Extract the (X, Y) coordinate from the center of the cell holding the provided text.  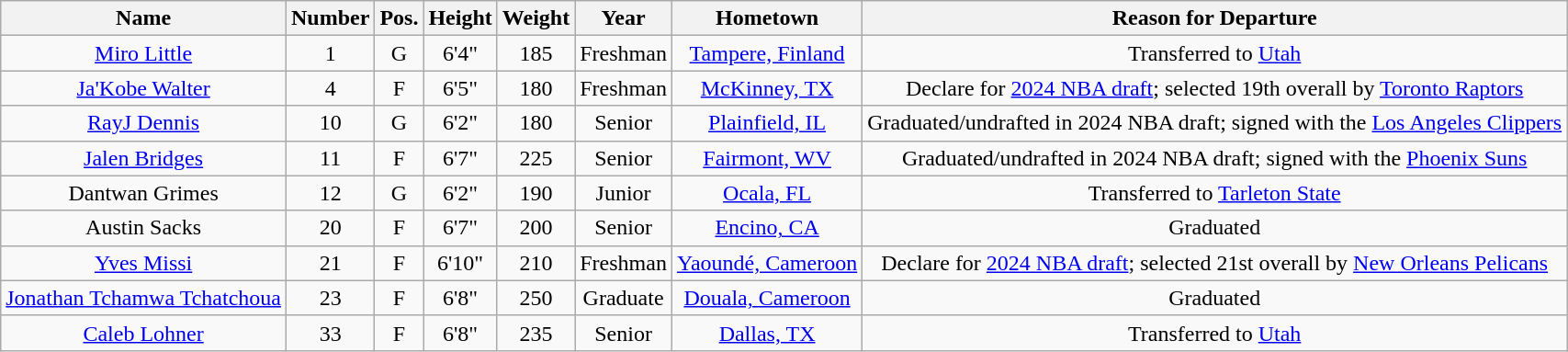
1 (330, 53)
Height (460, 18)
Pos. (399, 18)
6'4" (460, 53)
12 (330, 193)
Plainfield, IL (766, 123)
20 (330, 228)
Number (330, 18)
Graduated/undrafted in 2024 NBA draft; signed with the Los Angeles Clippers (1214, 123)
11 (330, 158)
Transferred to Tarleton State (1214, 193)
210 (536, 263)
Junior (624, 193)
Declare for 2024 NBA draft; selected 21st overall by New Orleans Pelicans (1214, 263)
185 (536, 53)
225 (536, 158)
RayJ Dennis (143, 123)
Dantwan Grimes (143, 193)
4 (330, 88)
Austin Sacks (143, 228)
Name (143, 18)
Douala, Cameroon (766, 298)
200 (536, 228)
Encino, CA (766, 228)
McKinney, TX (766, 88)
Reason for Departure (1214, 18)
21 (330, 263)
Year (624, 18)
190 (536, 193)
6'5" (460, 88)
33 (330, 333)
Graduate (624, 298)
Dallas, TX (766, 333)
10 (330, 123)
Miro Little (143, 53)
235 (536, 333)
Jonathan Tchamwa Tchatchoua (143, 298)
Ocala, FL (766, 193)
Jalen Bridges (143, 158)
Tampere, Finland (766, 53)
Fairmont, WV (766, 158)
23 (330, 298)
Declare for 2024 NBA draft; selected 19th overall by Toronto Raptors (1214, 88)
Hometown (766, 18)
Yaoundé, Cameroon (766, 263)
Graduated/undrafted in 2024 NBA draft; signed with the Phoenix Suns (1214, 158)
Ja'Kobe Walter (143, 88)
Caleb Lohner (143, 333)
250 (536, 298)
Yves Missi (143, 263)
6'10" (460, 263)
Weight (536, 18)
